Detect which cell encompasses the target text, then output its [x, y] center coordinate. 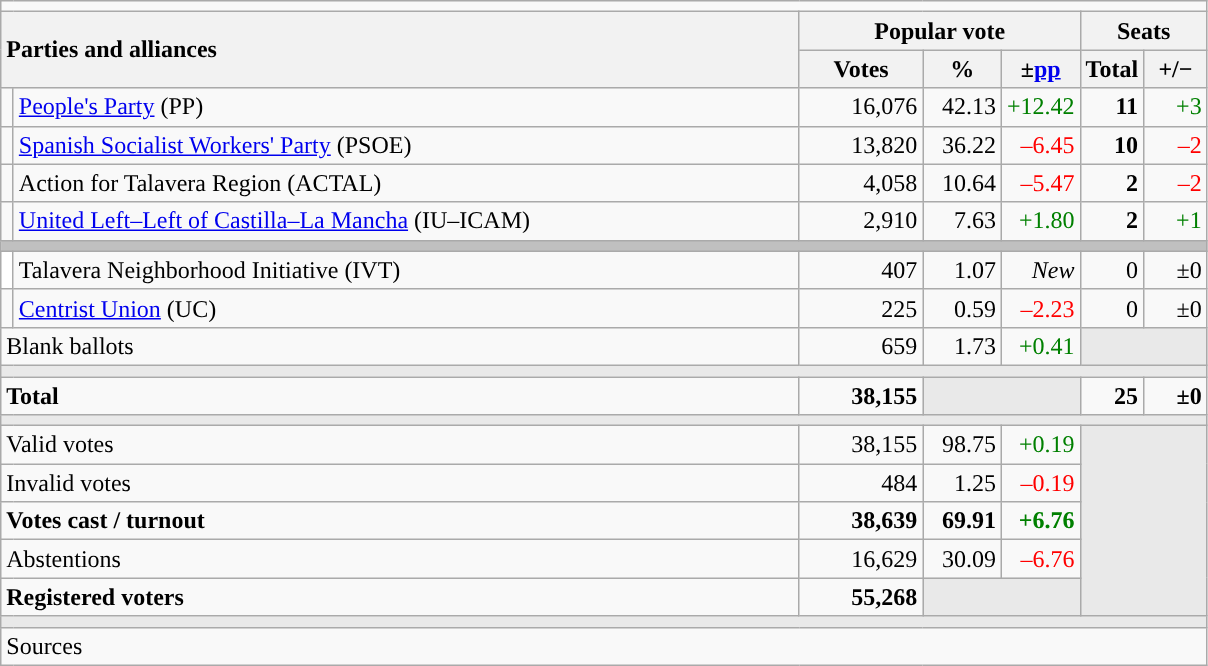
+0.41 [1040, 346]
Blank ballots [400, 346]
+0.19 [1040, 445]
10 [1112, 145]
+1 [1176, 221]
±pp [1040, 69]
1.73 [962, 346]
484 [861, 483]
4,058 [861, 183]
55,268 [861, 597]
Popular vote [940, 31]
Votes cast / turnout [400, 521]
98.75 [962, 445]
Valid votes [400, 445]
New [1040, 270]
Votes [861, 69]
16,076 [861, 107]
42.13 [962, 107]
2,910 [861, 221]
69.91 [962, 521]
225 [861, 308]
Invalid votes [400, 483]
–6.45 [1040, 145]
–2.23 [1040, 308]
30.09 [962, 559]
+1.80 [1040, 221]
11 [1112, 107]
Spanish Socialist Workers' Party (PSOE) [406, 145]
36.22 [962, 145]
Centrist Union (UC) [406, 308]
7.63 [962, 221]
Talavera Neighborhood Initiative (IVT) [406, 270]
+/− [1176, 69]
25 [1112, 395]
1.07 [962, 270]
+3 [1176, 107]
Action for Talavera Region (ACTAL) [406, 183]
Sources [604, 646]
38,639 [861, 521]
% [962, 69]
Abstentions [400, 559]
Seats [1144, 31]
Registered voters [400, 597]
0.59 [962, 308]
–0.19 [1040, 483]
People's Party (PP) [406, 107]
407 [861, 270]
16,629 [861, 559]
United Left–Left of Castilla–La Mancha (IU–ICAM) [406, 221]
659 [861, 346]
Parties and alliances [400, 50]
–6.76 [1040, 559]
+6.76 [1040, 521]
1.25 [962, 483]
13,820 [861, 145]
10.64 [962, 183]
+12.42 [1040, 107]
–5.47 [1040, 183]
